Provide the (x, y) coordinate of the cell's center where the given text is located.  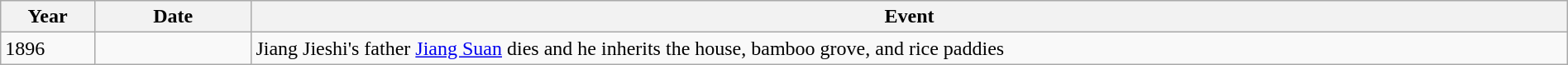
Event (910, 17)
Year (48, 17)
Jiang Jieshi's father Jiang Suan dies and he inherits the house, bamboo grove, and rice paddies (910, 48)
1896 (48, 48)
Date (172, 17)
